Return the (X, Y) coordinate for the center point of the cell that contains the specified text.  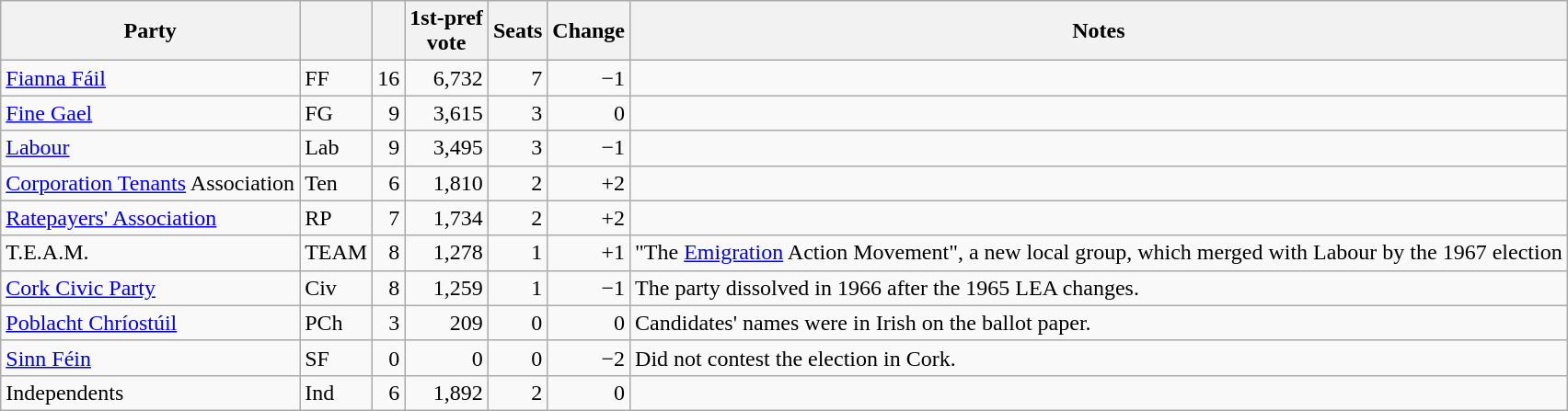
Ratepayers' Association (151, 218)
1,810 (447, 183)
FG (337, 113)
Candidates' names were in Irish on the ballot paper. (1099, 323)
Fianna Fáil (151, 78)
1st-prefvote (447, 31)
16 (388, 78)
Notes (1099, 31)
Civ (337, 288)
T.E.A.M. (151, 253)
−2 (589, 358)
Cork Civic Party (151, 288)
1,734 (447, 218)
"The Emigration Action Movement", a new local group, which merged with Labour by the 1967 election (1099, 253)
3,615 (447, 113)
Ten (337, 183)
Ind (337, 393)
RP (337, 218)
Labour (151, 148)
1,259 (447, 288)
Sinn Féin (151, 358)
PCh (337, 323)
209 (447, 323)
1,892 (447, 393)
The party dissolved in 1966 after the 1965 LEA changes. (1099, 288)
Seats (517, 31)
SF (337, 358)
Independents (151, 393)
Corporation Tenants Association (151, 183)
TEAM (337, 253)
Did not contest the election in Cork. (1099, 358)
Party (151, 31)
Change (589, 31)
FF (337, 78)
6,732 (447, 78)
Poblacht Chríostúil (151, 323)
Lab (337, 148)
3,495 (447, 148)
1,278 (447, 253)
+1 (589, 253)
Fine Gael (151, 113)
